Search for the cell housing the specified text and yield its (X, Y) center coordinate. 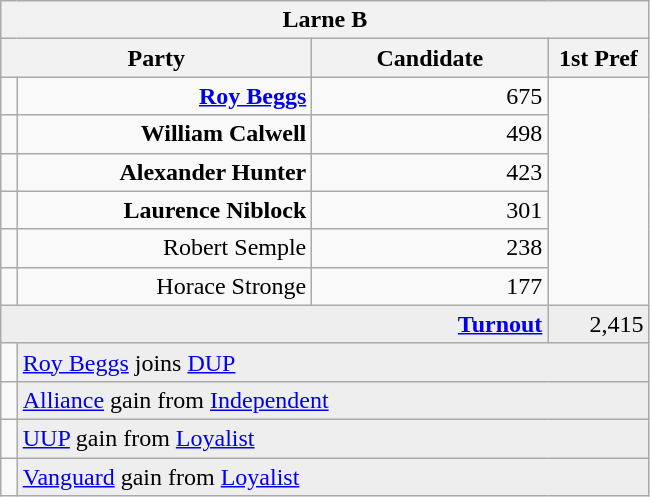
Party (156, 58)
Roy Beggs joins DUP (333, 362)
301 (430, 210)
423 (430, 172)
Horace Stronge (164, 286)
Candidate (430, 58)
238 (430, 248)
Larne B (325, 20)
Vanguard gain from Loyalist (333, 477)
177 (430, 286)
1st Pref (598, 58)
Roy Beggs (164, 96)
UUP gain from Loyalist (333, 438)
Alexander Hunter (164, 172)
498 (430, 134)
Alliance gain from Independent (333, 400)
675 (430, 96)
2,415 (598, 324)
Robert Semple (164, 248)
William Calwell (164, 134)
Turnout (274, 324)
Laurence Niblock (164, 210)
